Output the [X, Y] coordinate of the center of the cell containing the given text.  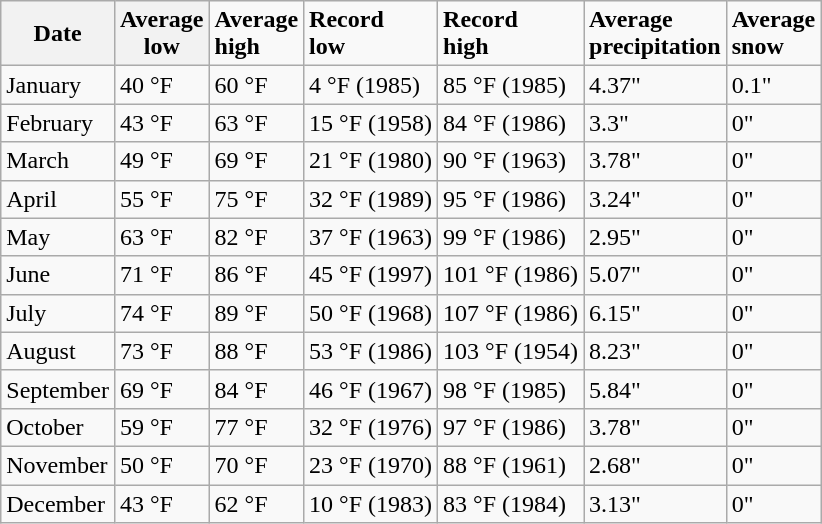
3.24" [656, 199]
53 °F (1986) [371, 351]
Recordhigh [511, 34]
5.07" [656, 275]
60 °F [256, 85]
6.15" [656, 313]
99 °F (1986) [511, 237]
Averagehigh [256, 34]
October [58, 427]
50 °F [162, 465]
August [58, 351]
Averagesnow [774, 34]
8.23" [656, 351]
85 °F (1985) [511, 85]
83 °F (1984) [511, 503]
February [58, 123]
75 °F [256, 199]
10 °F (1983) [371, 503]
55 °F [162, 199]
June [58, 275]
84 °F (1986) [511, 123]
40 °F [162, 85]
32 °F (1976) [371, 427]
21 °F (1980) [371, 161]
71 °F [162, 275]
88 °F (1961) [511, 465]
37 °F (1963) [371, 237]
November [58, 465]
5.84" [656, 389]
101 °F (1986) [511, 275]
December [58, 503]
103 °F (1954) [511, 351]
70 °F [256, 465]
98 °F (1985) [511, 389]
50 °F (1968) [371, 313]
January [58, 85]
Date [58, 34]
49 °F [162, 161]
62 °F [256, 503]
45 °F (1997) [371, 275]
2.68" [656, 465]
0.1" [774, 85]
3.3" [656, 123]
86 °F [256, 275]
107 °F (1986) [511, 313]
July [58, 313]
97 °F (1986) [511, 427]
Recordlow [371, 34]
82 °F [256, 237]
March [58, 161]
46 °F (1967) [371, 389]
89 °F [256, 313]
84 °F [256, 389]
32 °F (1989) [371, 199]
April [58, 199]
90 °F (1963) [511, 161]
4.37" [656, 85]
77 °F [256, 427]
59 °F [162, 427]
15 °F (1958) [371, 123]
73 °F [162, 351]
Averageprecipitation [656, 34]
95 °F (1986) [511, 199]
May [58, 237]
23 °F (1970) [371, 465]
74 °F [162, 313]
September [58, 389]
3.13" [656, 503]
88 °F [256, 351]
Averagelow [162, 34]
2.95" [656, 237]
4 °F (1985) [371, 85]
